Identify which cell holds the provided text, then report its [x, y] central coordinate. 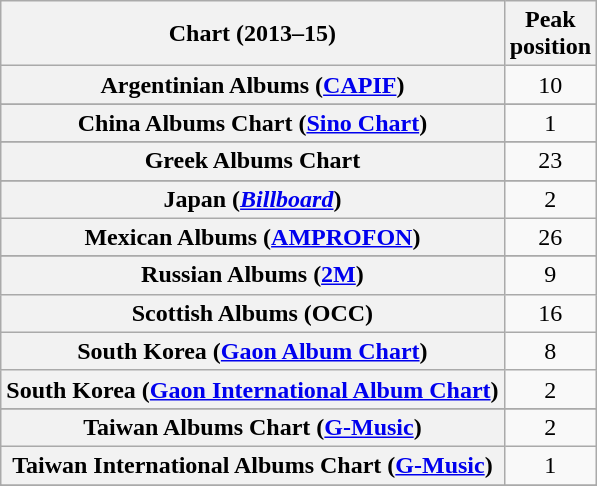
Taiwan Albums Chart (G-Music) [252, 427]
Peakposition [550, 34]
South Korea (Gaon International Album Chart) [252, 389]
Chart (2013–15) [252, 34]
Greek Albums Chart [252, 161]
9 [550, 275]
23 [550, 161]
26 [550, 237]
Russian Albums (2M) [252, 275]
Argentinian Albums (CAPIF) [252, 85]
8 [550, 351]
Scottish Albums (OCC) [252, 313]
South Korea (Gaon Album Chart) [252, 351]
Taiwan International Albums Chart (G-Music) [252, 465]
16 [550, 313]
China Albums Chart (Sino Chart) [252, 123]
10 [550, 85]
Mexican Albums (AMPROFON) [252, 237]
Japan (Billboard) [252, 199]
